Provide the (X, Y) coordinate of the cell's center where the given text is located.  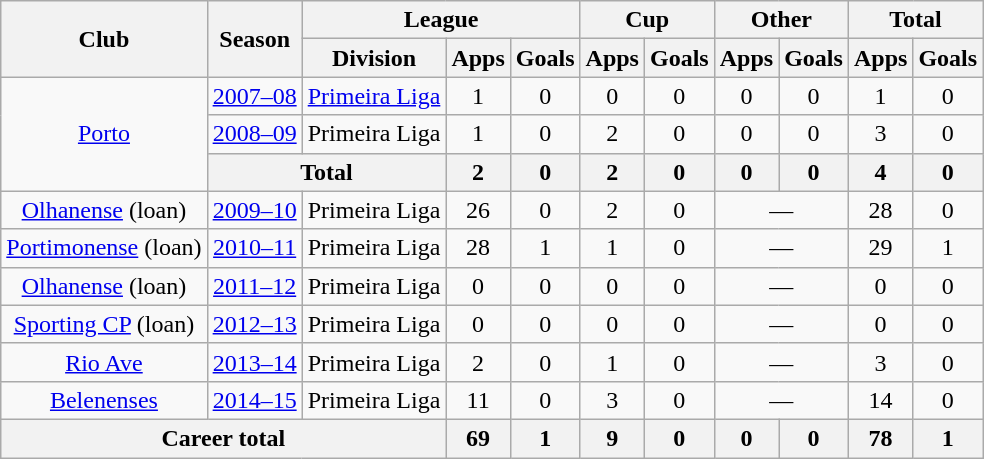
2014–15 (254, 400)
78 (880, 438)
2011–12 (254, 286)
Sporting CP (loan) (104, 324)
2008–09 (254, 134)
League (441, 20)
2012–13 (254, 324)
11 (478, 400)
4 (880, 172)
Other (781, 20)
Cup (647, 20)
Porto (104, 134)
Belenenses (104, 400)
Career total (224, 438)
2010–11 (254, 248)
Rio Ave (104, 362)
2007–08 (254, 96)
Club (104, 39)
29 (880, 248)
14 (880, 400)
Division (374, 58)
9 (612, 438)
Portimonense (loan) (104, 248)
2013–14 (254, 362)
Season (254, 39)
2009–10 (254, 210)
69 (478, 438)
26 (478, 210)
